Output the (x, y) coordinate of the center of the cell containing the given text.  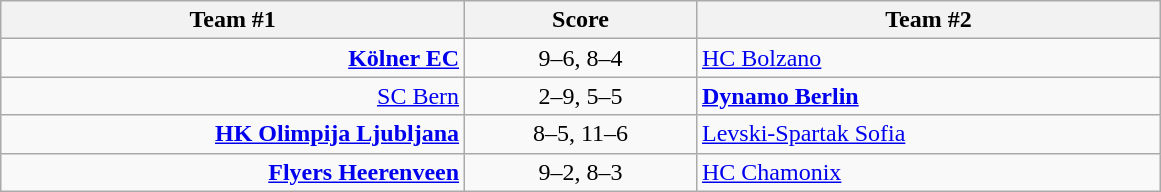
SC Bern (233, 96)
Team #1 (233, 20)
HC Chamonix (928, 172)
Score (581, 20)
HK Olimpija Ljubljana (233, 134)
9–2, 8–3 (581, 172)
8–5, 11–6 (581, 134)
Dynamo Berlin (928, 96)
Team #2 (928, 20)
HC Bolzano (928, 58)
Kölner EC (233, 58)
2–9, 5–5 (581, 96)
9–6, 8–4 (581, 58)
Levski-Spartak Sofia (928, 134)
Flyers Heerenveen (233, 172)
